Capture the cell that displays the provided text and extract its [X, Y] central coordinate. 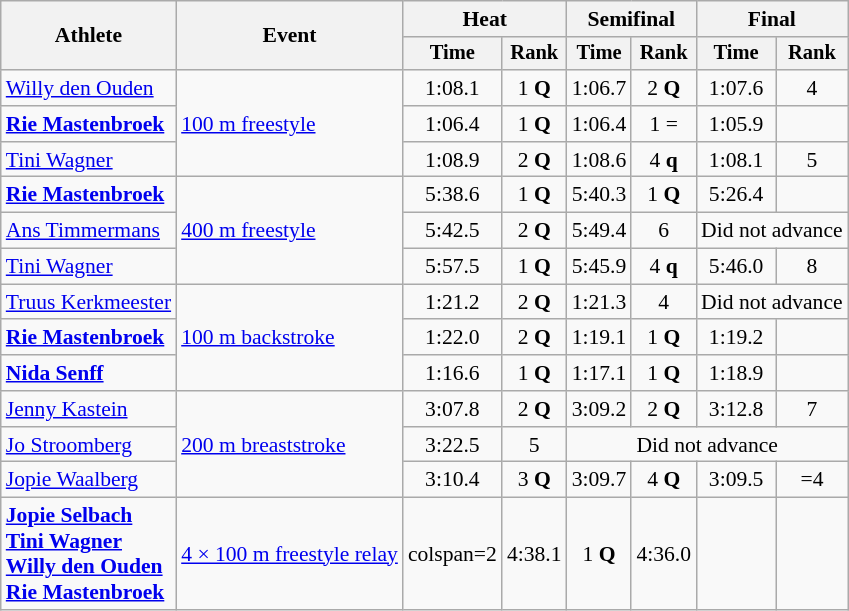
3:09.7 [600, 480]
Willy den Ouden [88, 88]
3:22.5 [452, 445]
5:26.4 [736, 195]
1:18.9 [736, 373]
=4 [812, 480]
1 = [664, 124]
5:46.0 [736, 267]
Semifinal [632, 19]
Heat [485, 19]
Truus Kerkmeester [88, 302]
8 [812, 267]
7 [812, 409]
1:19.1 [600, 338]
Jopie Waalberg [88, 480]
3 Q [534, 480]
4:36.0 [664, 554]
400 m freestyle [290, 230]
Jenny Kastein [88, 409]
100 m freestyle [290, 124]
5:57.5 [452, 267]
5:45.9 [600, 267]
1:19.2 [736, 338]
100 m backstroke [290, 338]
1:05.9 [736, 124]
4 Q [664, 480]
1:21.2 [452, 302]
colspan=2 [452, 554]
3:12.8 [736, 409]
1:08.6 [600, 160]
5:40.3 [600, 195]
Nida Senff [88, 373]
6 [664, 231]
200 m breaststroke [290, 444]
1:21.3 [600, 302]
3:09.2 [600, 409]
1:06.7 [600, 88]
5:49.4 [600, 231]
1:08.9 [452, 160]
4 × 100 m freestyle relay [290, 554]
5:38.6 [452, 195]
1:22.0 [452, 338]
Athlete [88, 36]
Event [290, 36]
Ans Timmermans [88, 231]
5:42.5 [452, 231]
4:38.1 [534, 554]
Jopie SelbachTini WagnerWilly den OudenRie Mastenbroek [88, 554]
3:09.5 [736, 480]
1:07.6 [736, 88]
Final [772, 19]
Jo Stroomberg [88, 445]
1:16.6 [452, 373]
3:10.4 [452, 480]
3:07.8 [452, 409]
1:17.1 [600, 373]
